Capture the cell that displays the provided text and extract its (X, Y) central coordinate. 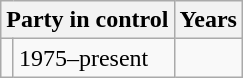
Party in control (88, 20)
1975–present (94, 58)
Years (208, 20)
